Provide the [x, y] coordinate of the cell's center where the given text is located.  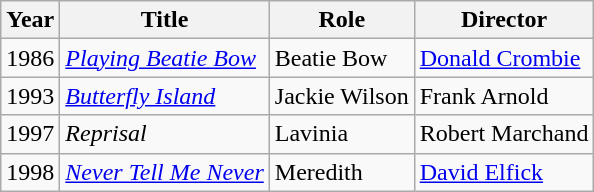
Director [504, 20]
1997 [30, 134]
David Elfick [504, 172]
Year [30, 20]
Donald Crombie [504, 58]
Reprisal [164, 134]
1986 [30, 58]
1993 [30, 96]
Role [342, 20]
Never Tell Me Never [164, 172]
Robert Marchand [504, 134]
Jackie Wilson [342, 96]
Beatie Bow [342, 58]
Lavinia [342, 134]
Meredith [342, 172]
Playing Beatie Bow [164, 58]
Frank Arnold [504, 96]
1998 [30, 172]
Butterfly Island [164, 96]
Title [164, 20]
